Return [X, Y] of the center of cell containing provided text 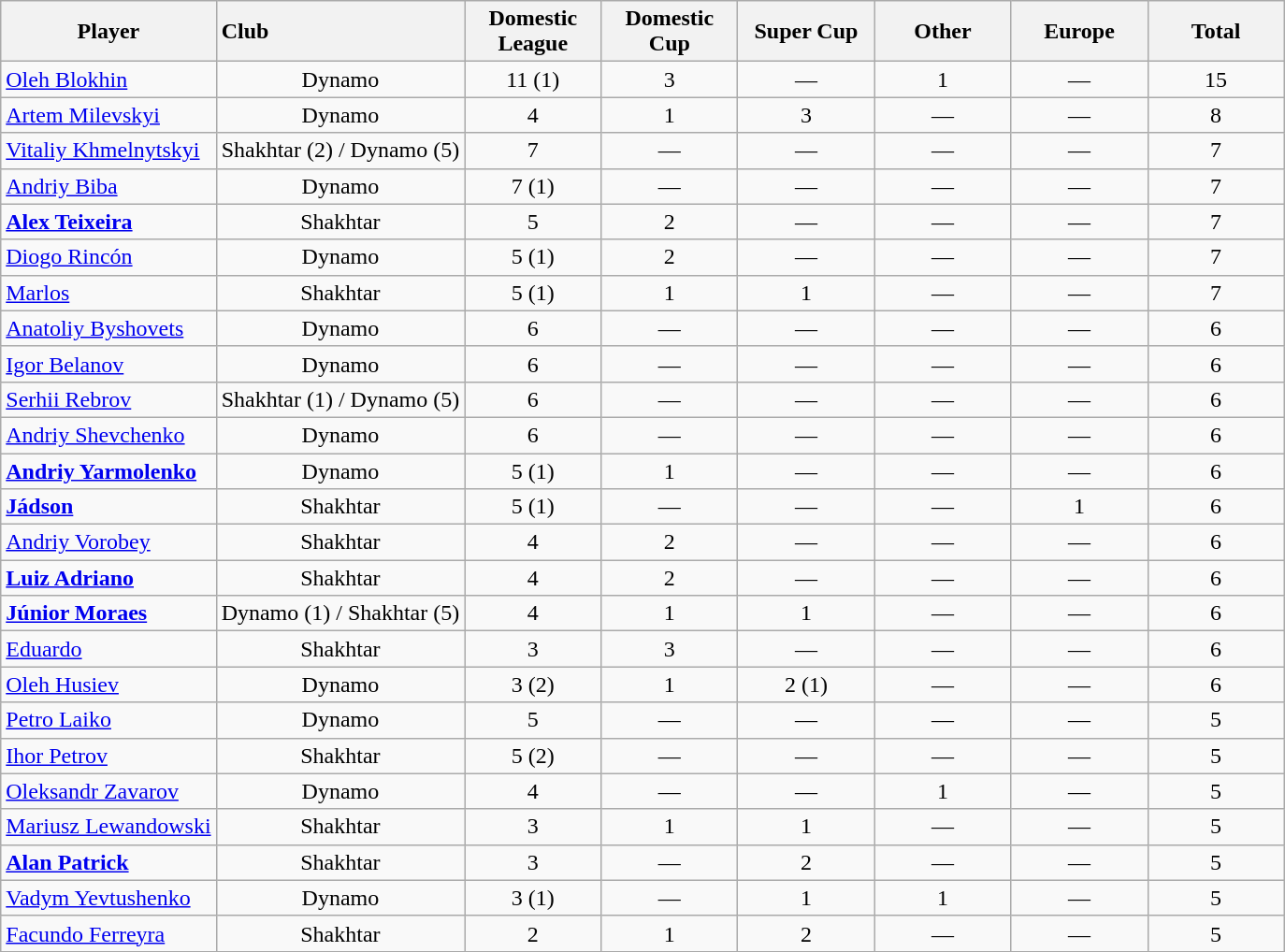
Europe [1079, 32]
Petro Laiko [108, 720]
15 [1216, 79]
Anatoliy Byshovets [108, 328]
Oleksandr Zavarov [108, 791]
Igor Belanov [108, 364]
Júnior Moraes [108, 613]
Alan Patrick [108, 862]
Andriy Vorobey [108, 542]
Facundo Ferreyra [108, 933]
Luiz Adriano [108, 578]
Alex Teixeira [108, 222]
Domestic Cup [670, 32]
Marlos [108, 293]
Player [108, 32]
Eduardo [108, 649]
Club [340, 32]
Total [1216, 32]
Oleh Blokhin [108, 79]
Diogo Rincón [108, 257]
5 (2) [533, 756]
Super Cup [806, 32]
Vitaliy Khmelnytskyi [108, 151]
Ihor Petrov [108, 756]
Andriy Yarmolenko [108, 470]
Domestic League [533, 32]
Other [943, 32]
Shakhtar (2) / Dynamo (5) [340, 151]
3 (1) [533, 898]
7 (1) [533, 186]
Jádson [108, 507]
Artem Milevskyi [108, 115]
11 (1) [533, 79]
Dynamo (1) / Shakhtar (5) [340, 613]
Oleh Husiev [108, 685]
Andriy Shevchenko [108, 435]
Andriy Biba [108, 186]
3 (2) [533, 685]
Serhii Rebrov [108, 399]
8 [1216, 115]
Vadym Yevtushenko [108, 898]
2 (1) [806, 685]
Shakhtar (1) / Dynamo (5) [340, 399]
Mariusz Lewandowski [108, 827]
